Return [x, y] of the center of cell containing provided text 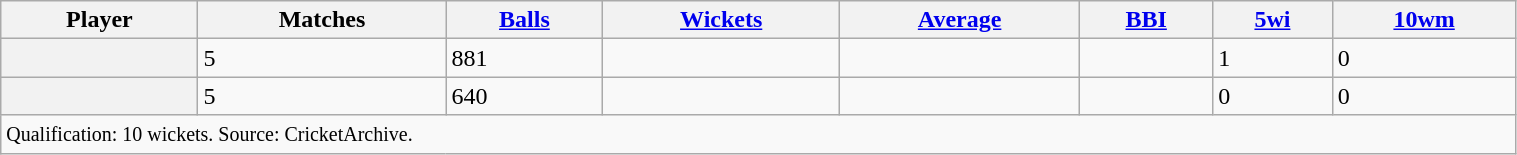
Qualification: 10 wickets. Source: CricketArchive. [758, 134]
10wm [1424, 20]
881 [524, 58]
Matches [322, 20]
Player [100, 20]
Balls [524, 20]
640 [524, 96]
BBI [1146, 20]
Wickets [722, 20]
1 [1272, 58]
Average [960, 20]
5wi [1272, 20]
